Locate the cell with the specified text and output its [x, y] center coordinate. 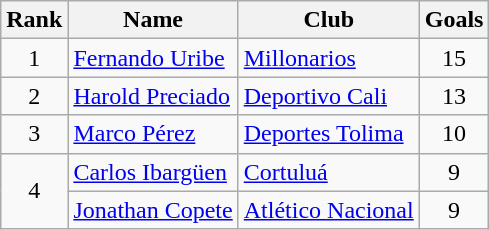
15 [454, 58]
Marco Pérez [153, 134]
Rank [34, 20]
1 [34, 58]
10 [454, 134]
Fernando Uribe [153, 58]
Atlético Nacional [328, 210]
Club [328, 20]
4 [34, 191]
Harold Preciado [153, 96]
Jonathan Copete [153, 210]
3 [34, 134]
Carlos Ibargüen [153, 172]
2 [34, 96]
Millonarios [328, 58]
Deportes Tolima [328, 134]
Deportivo Cali [328, 96]
Cortuluá [328, 172]
13 [454, 96]
Name [153, 20]
Goals [454, 20]
